Scan for the cell matching the given text and deliver its [X, Y] coordinate at center. 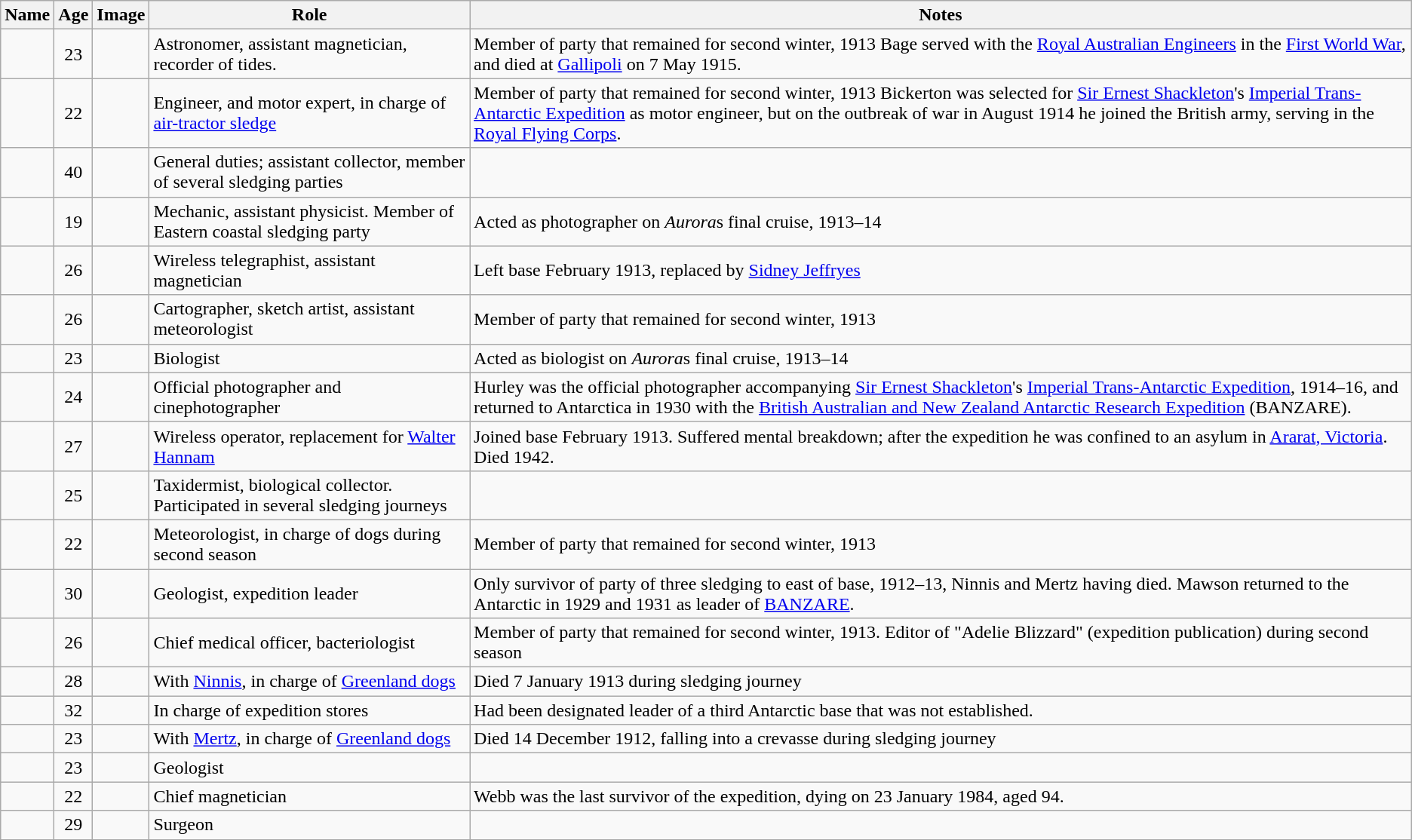
30 [74, 593]
Acted as photographer on Auroras final cruise, 1913–14 [941, 222]
With Mertz, in charge of Greenland dogs [309, 739]
Acted as biologist on Auroras final cruise, 1913–14 [941, 358]
Name [27, 15]
27 [74, 446]
25 [74, 495]
Geologist, expedition leader [309, 593]
Age [74, 15]
Astronomer, assistant magnetician, recorder of tides. [309, 54]
Member of party that remained for second winter, 1913. Editor of "Adelie Blizzard" (expedition publication) during second season [941, 642]
32 [74, 710]
Biologist [309, 358]
Wireless telegraphist, assistant magnetician [309, 270]
19 [74, 222]
40 [74, 172]
Mechanic, assistant physicist. Member of Eastern coastal sledging party [309, 222]
Image [121, 15]
Chief medical officer, bacteriologist [309, 642]
Geologist [309, 768]
Taxidermist, biological collector. Participated in several sledging journeys [309, 495]
Surgeon [309, 825]
Engineer, and motor expert, in charge of air-tractor sledge [309, 113]
Role [309, 15]
Webb was the last survivor of the expedition, dying on 23 January 1984, aged 94. [941, 796]
24 [74, 397]
Wireless operator, replacement for Walter Hannam [309, 446]
Official photographer and cinephotographer [309, 397]
Died 7 January 1913 during sledging journey [941, 682]
Chief magnetician [309, 796]
Meteorologist, in charge of dogs during second season [309, 544]
28 [74, 682]
General duties; assistant collector, member of several sledging parties [309, 172]
Notes [941, 15]
Left base February 1913, replaced by Sidney Jeffryes [941, 270]
29 [74, 825]
Cartographer, sketch artist, assistant meteorologist [309, 320]
In charge of expedition stores [309, 710]
Joined base February 1913. Suffered mental breakdown; after the expedition he was confined to an asylum in Ararat, Victoria. Died 1942. [941, 446]
Had been designated leader of a third Antarctic base that was not established. [941, 710]
Died 14 December 1912, falling into a crevasse during sledging journey [941, 739]
With Ninnis, in charge of Greenland dogs [309, 682]
